Pinpoint the cell where the given text exists, returning its (x, y) midpoint coordinate. 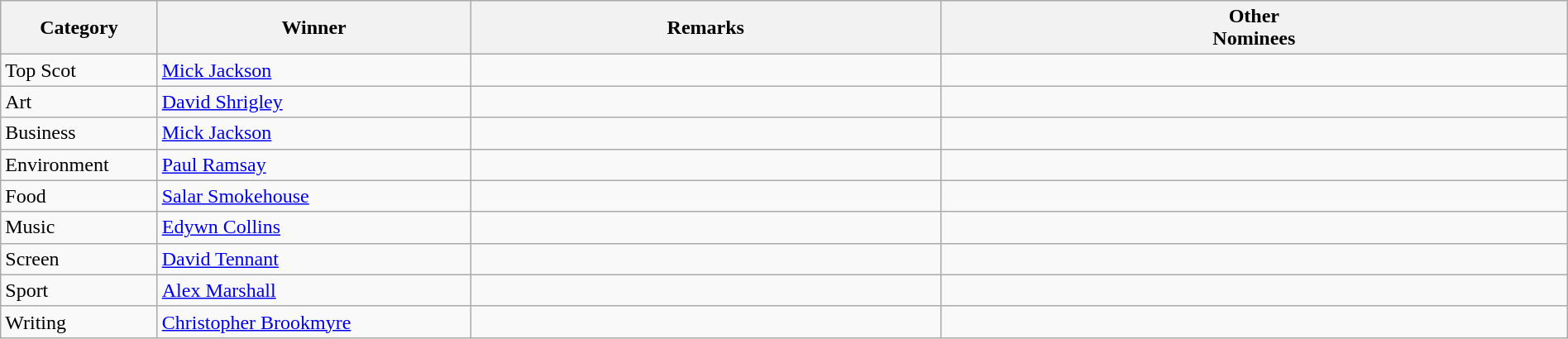
Christopher Brookmyre (314, 322)
Screen (79, 259)
Business (79, 133)
Remarks (705, 28)
Food (79, 196)
OtherNominees (1254, 28)
Writing (79, 322)
Art (79, 102)
Edywn Collins (314, 227)
Alex Marshall (314, 290)
Category (79, 28)
Music (79, 227)
Paul Ramsay (314, 165)
David Shrigley (314, 102)
Winner (314, 28)
Sport (79, 290)
Environment (79, 165)
Top Scot (79, 70)
David Tennant (314, 259)
Salar Smokehouse (314, 196)
